Find where the given text appears and provide that cell's center as (x, y) coordinate. 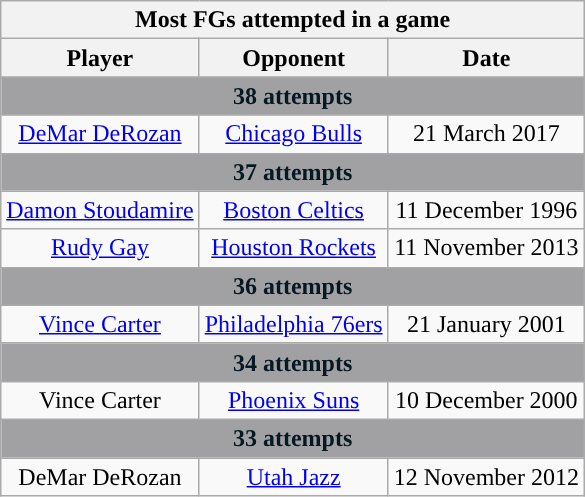
Most FGs attempted in a game (293, 20)
Rudy Gay (100, 248)
21 March 2017 (486, 134)
Phoenix Suns (294, 400)
Date (486, 58)
Chicago Bulls (294, 134)
Philadelphia 76ers (294, 324)
Houston Rockets (294, 248)
Player (100, 58)
38 attempts (293, 96)
Utah Jazz (294, 477)
11 December 1996 (486, 210)
37 attempts (293, 172)
11 November 2013 (486, 248)
34 attempts (293, 362)
12 November 2012 (486, 477)
Boston Celtics (294, 210)
21 January 2001 (486, 324)
Opponent (294, 58)
33 attempts (293, 438)
Damon Stoudamire (100, 210)
10 December 2000 (486, 400)
36 attempts (293, 286)
